Pinpoint the cell where the given text exists, returning its [x, y] midpoint coordinate. 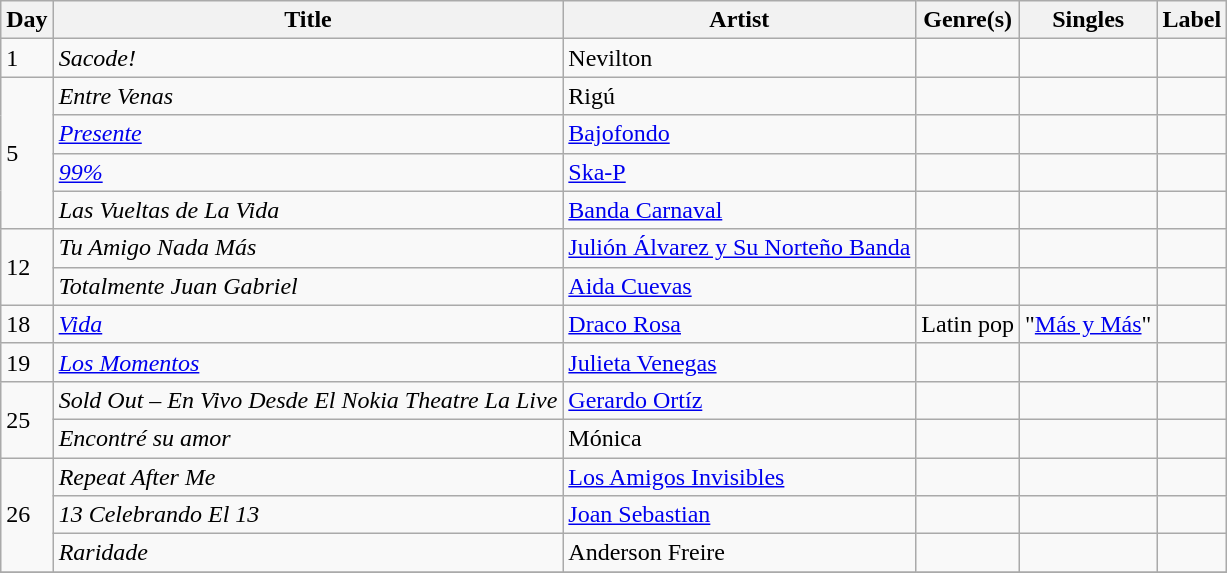
Aida Cuevas [740, 286]
Encontré su amor [308, 438]
Sacode! [308, 58]
Rigú [740, 96]
Los Amigos Invisibles [740, 477]
Label [1192, 20]
Repeat After Me [308, 477]
Anderson Freire [740, 553]
5 [27, 153]
Gerardo Ortíz [740, 400]
13 Celebrando El 13 [308, 515]
Julieta Venegas [740, 362]
"Más y Más" [1088, 324]
99% [308, 172]
26 [27, 515]
Genre(s) [968, 20]
Ska-P [740, 172]
Latin pop [968, 324]
18 [27, 324]
Presente [308, 134]
Sold Out – En Vivo Desde El Nokia Theatre La Live [308, 400]
Tu Amigo Nada Más [308, 248]
Julión Álvarez y Su Norteño Banda [740, 248]
19 [27, 362]
Vida [308, 324]
1 [27, 58]
Artist [740, 20]
Las Vueltas de La Vida [308, 210]
Singles [1088, 20]
Draco Rosa [740, 324]
Banda Carnaval [740, 210]
Bajofondo [740, 134]
Totalmente Juan Gabriel [308, 286]
Title [308, 20]
Nevilton [740, 58]
Raridade [308, 553]
Joan Sebastian [740, 515]
12 [27, 267]
25 [27, 419]
Entre Venas [308, 96]
Day [27, 20]
Mónica [740, 438]
Los Momentos [308, 362]
